Capture the cell that displays the provided text and extract its [X, Y] central coordinate. 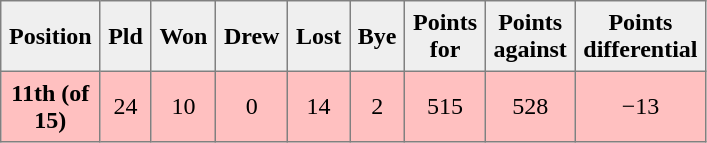
515 [446, 106]
Lost [319, 36]
Bye [378, 36]
14 [319, 106]
24 [126, 106]
Won [184, 36]
11th (of 15) [50, 106]
0 [252, 106]
2 [378, 106]
Position [50, 36]
Points for [446, 36]
10 [184, 106]
Pld [126, 36]
528 [530, 106]
−13 [640, 106]
Points differential [640, 36]
Points against [530, 36]
Drew [252, 36]
